Capture the cell that displays the provided text and extract its (X, Y) central coordinate. 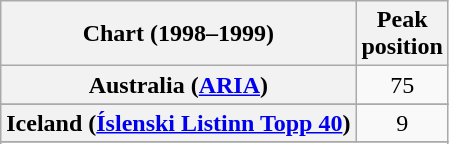
75 (402, 85)
Peakposition (402, 34)
Chart (1998–1999) (178, 34)
Iceland (Íslenski Listinn Topp 40) (178, 123)
Australia (ARIA) (178, 85)
9 (402, 123)
